Identify which cell holds the provided text, then report its (X, Y) central coordinate. 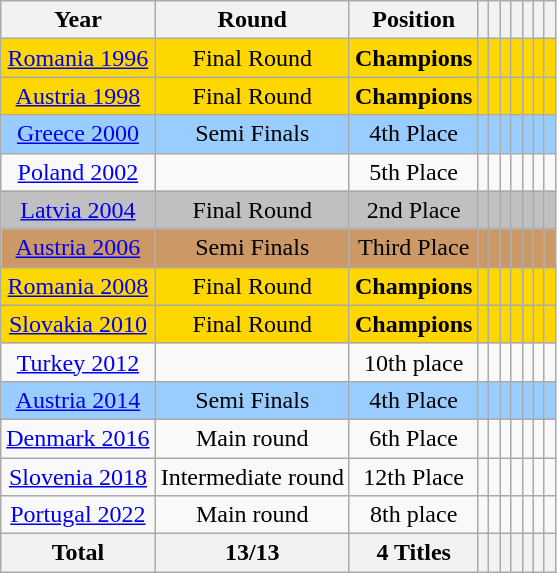
Denmark 2016 (78, 438)
Austria 2014 (78, 400)
Turkey 2012 (78, 362)
5th Place (413, 172)
Romania 1996 (78, 58)
6th Place (413, 438)
8th place (413, 515)
10th place (413, 362)
Third Place (413, 248)
Poland 2002 (78, 172)
Romania 2008 (78, 286)
Total (78, 553)
Intermediate round (252, 477)
Portugal 2022 (78, 515)
Latvia 2004 (78, 210)
Slovakia 2010 (78, 324)
2nd Place (413, 210)
Greece 2000 (78, 134)
4 Titles (413, 553)
Year (78, 20)
Austria 1998 (78, 96)
Austria 2006 (78, 248)
Slovenia 2018 (78, 477)
Round (252, 20)
Position (413, 20)
12th Place (413, 477)
13/13 (252, 553)
